Identify which cell holds the provided text, then report its (x, y) central coordinate. 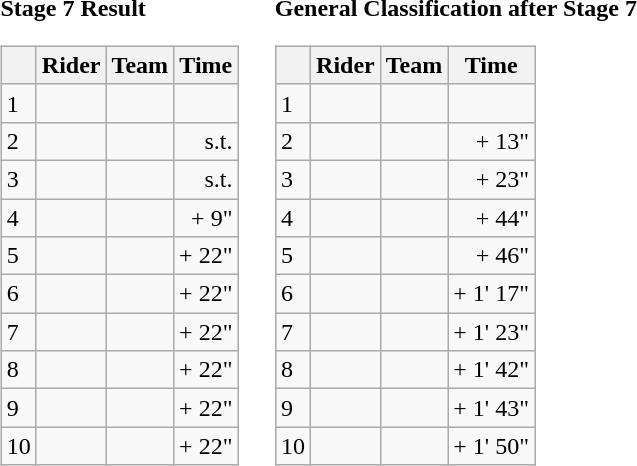
+ 1' 43" (492, 408)
+ 44" (492, 217)
+ 1' 17" (492, 294)
+ 23" (492, 179)
+ 46" (492, 256)
+ 1' 23" (492, 332)
+ 9" (206, 217)
+ 13" (492, 141)
+ 1' 50" (492, 446)
+ 1' 42" (492, 370)
